Capture the cell that displays the provided text and extract its [x, y] central coordinate. 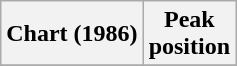
Chart (1986) [72, 34]
Peakposition [189, 34]
